Identify which cell holds the provided text, then report its [X, Y] central coordinate. 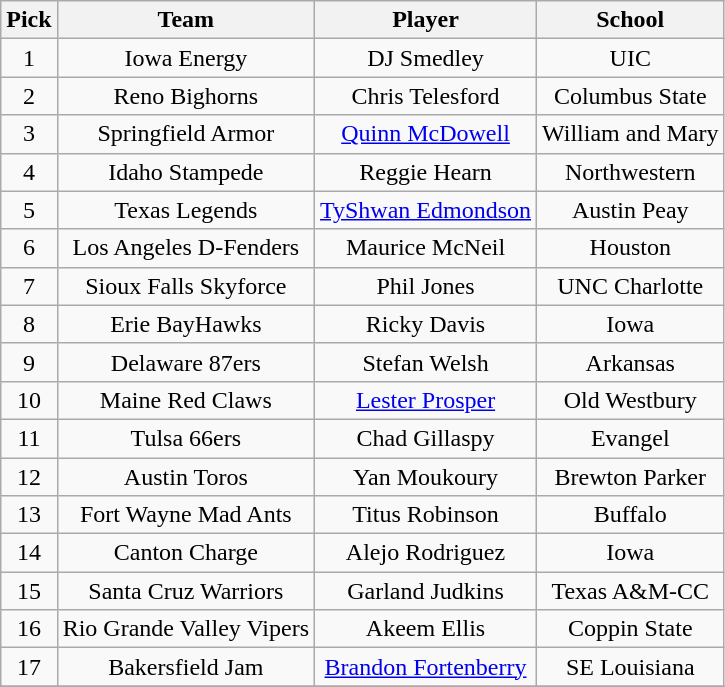
UIC [630, 58]
Pick [29, 20]
Santa Cruz Warriors [186, 591]
1 [29, 58]
Phil Jones [426, 286]
3 [29, 134]
Reggie Hearn [426, 172]
TyShwan Edmondson [426, 210]
Garland Judkins [426, 591]
4 [29, 172]
14 [29, 553]
8 [29, 324]
Los Angeles D-Fenders [186, 248]
Akeem Ellis [426, 629]
Houston [630, 248]
Columbus State [630, 96]
Stefan Welsh [426, 362]
Canton Charge [186, 553]
Tulsa 66ers [186, 438]
Maurice McNeil [426, 248]
7 [29, 286]
Northwestern [630, 172]
15 [29, 591]
Team [186, 20]
Springfield Armor [186, 134]
16 [29, 629]
6 [29, 248]
Austin Peay [630, 210]
UNC Charlotte [630, 286]
Maine Red Claws [186, 400]
Alejo Rodriguez [426, 553]
Chris Telesford [426, 96]
10 [29, 400]
Texas Legends [186, 210]
Ricky Davis [426, 324]
Old Westbury [630, 400]
Chad Gillaspy [426, 438]
Yan Moukoury [426, 477]
Quinn McDowell [426, 134]
Lester Prosper [426, 400]
Sioux Falls Skyforce [186, 286]
Bakersfield Jam [186, 667]
Austin Toros [186, 477]
17 [29, 667]
Titus Robinson [426, 515]
2 [29, 96]
13 [29, 515]
William and Mary [630, 134]
Buffalo [630, 515]
Arkansas [630, 362]
Brewton Parker [630, 477]
Rio Grande Valley Vipers [186, 629]
11 [29, 438]
12 [29, 477]
School [630, 20]
Fort Wayne Mad Ants [186, 515]
Reno Bighorns [186, 96]
DJ Smedley [426, 58]
Coppin State [630, 629]
Player [426, 20]
Delaware 87ers [186, 362]
9 [29, 362]
SE Louisiana [630, 667]
Idaho Stampede [186, 172]
Iowa Energy [186, 58]
Texas A&M-CC [630, 591]
Evangel [630, 438]
Brandon Fortenberry [426, 667]
Erie BayHawks [186, 324]
5 [29, 210]
